Provide the (x, y) coordinate of the cell's center where the given text is located.  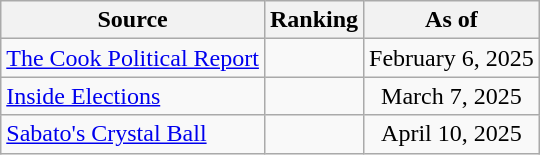
April 10, 2025 (452, 134)
As of (452, 20)
Sabato's Crystal Ball (133, 134)
February 6, 2025 (452, 58)
Source (133, 20)
March 7, 2025 (452, 96)
Ranking (314, 20)
The Cook Political Report (133, 58)
Inside Elections (133, 96)
